Determine the [X, Y] coordinate at the center of the cell enclosing the given text.  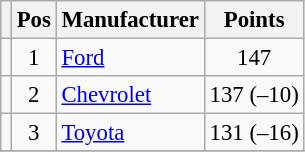
Toyota [130, 133]
Points [254, 20]
147 [254, 58]
3 [34, 133]
Ford [130, 58]
Manufacturer [130, 20]
1 [34, 58]
137 (–10) [254, 95]
2 [34, 95]
131 (–16) [254, 133]
Pos [34, 20]
Chevrolet [130, 95]
